Identify which cell holds the provided text, then report its [X, Y] central coordinate. 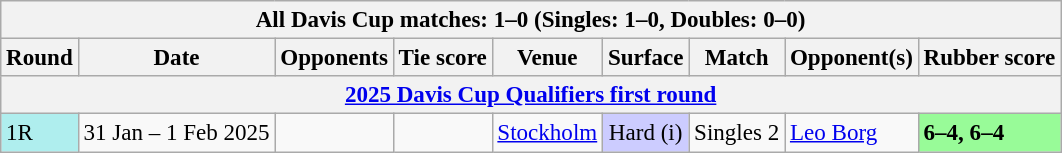
Rubber score [989, 58]
Singles 2 [737, 133]
Stockholm [548, 133]
31 Jan – 1 Feb 2025 [176, 133]
1R [40, 133]
Venue [548, 58]
2025 Davis Cup Qualifiers first round [531, 95]
Round [40, 58]
Surface [646, 58]
Opponents [334, 58]
Leo Borg [852, 133]
Date [176, 58]
All Davis Cup matches: 1–0 (Singles: 1–0, Doubles: 0–0) [531, 20]
Hard (i) [646, 133]
Opponent(s) [852, 58]
Tie score [442, 58]
Match [737, 58]
6–4, 6–4 [989, 133]
